Return (x, y) of the center of cell containing provided text 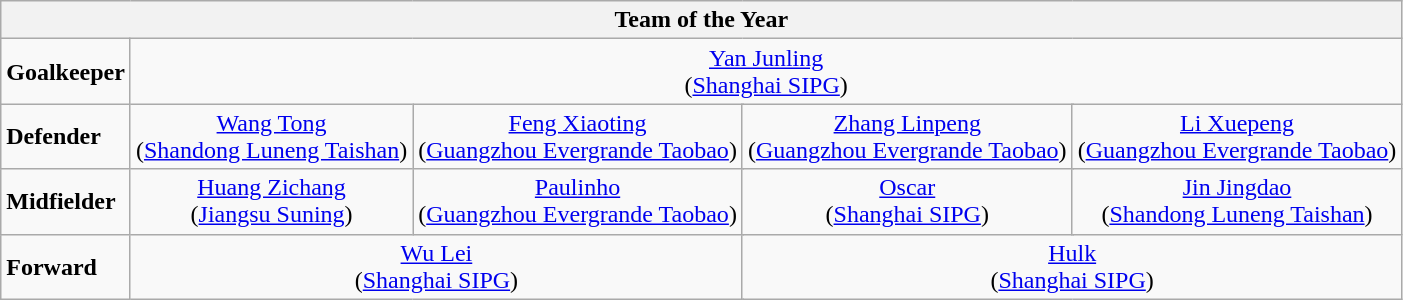
Wang Tong (Shandong Luneng Taishan) (271, 136)
Huang Zichang (Jiangsu Suning) (271, 202)
Oscar (Shanghai SIPG) (907, 202)
Midfielder (66, 202)
Defender (66, 136)
Goalkeeper (66, 72)
Li Xuepeng (Guangzhou Evergrande Taobao) (1237, 136)
Wu Lei (Shanghai SIPG) (436, 266)
Forward (66, 266)
Paulinho (Guangzhou Evergrande Taobao) (578, 202)
Jin Jingdao (Shandong Luneng Taishan) (1237, 202)
Team of the Year (702, 20)
Zhang Linpeng (Guangzhou Evergrande Taobao) (907, 136)
Feng Xiaoting (Guangzhou Evergrande Taobao) (578, 136)
Hulk (Shanghai SIPG) (1072, 266)
Yan Junling (Shanghai SIPG) (766, 72)
